Find where the given text appears and provide that cell's center as [X, Y] coordinate. 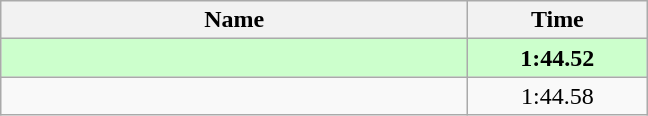
1:44.52 [558, 58]
Time [558, 20]
Name [234, 20]
1:44.58 [558, 96]
